Locate the cell with the specified text and output its (x, y) center coordinate. 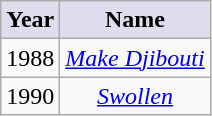
Year (30, 20)
Name (135, 20)
Make Djibouti (135, 58)
1988 (30, 58)
Swollen (135, 96)
1990 (30, 96)
